Determine the [x, y] coordinate at the center of the cell enclosing the given text.  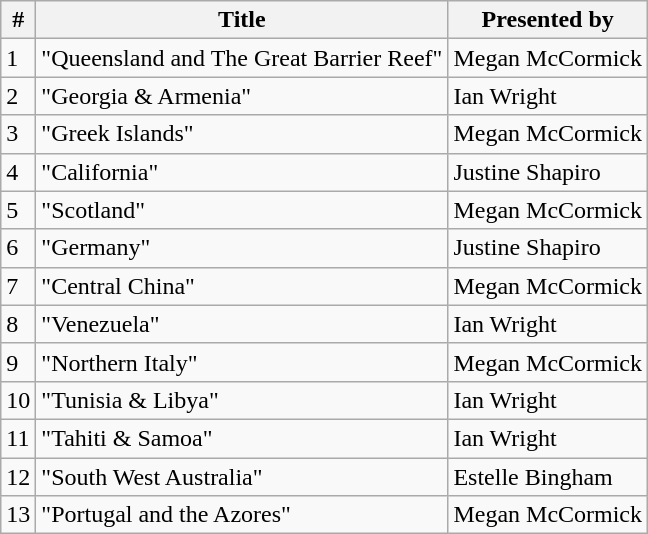
13 [18, 515]
10 [18, 400]
"Central China" [242, 286]
"Portugal and the Azores" [242, 515]
7 [18, 286]
Presented by [548, 20]
"Venezuela" [242, 324]
12 [18, 477]
4 [18, 172]
"Tunisia & Libya" [242, 400]
"Tahiti & Samoa" [242, 438]
11 [18, 438]
5 [18, 210]
3 [18, 134]
Estelle Bingham [548, 477]
"Northern Italy" [242, 362]
2 [18, 96]
"Greek Islands" [242, 134]
1 [18, 58]
"Queensland and The Great Barrier Reef" [242, 58]
"Scotland" [242, 210]
8 [18, 324]
6 [18, 248]
"Germany" [242, 248]
# [18, 20]
"California" [242, 172]
"South West Australia" [242, 477]
9 [18, 362]
Title [242, 20]
"Georgia & Armenia" [242, 96]
